Find where the given text appears and provide that cell's center as (x, y) coordinate. 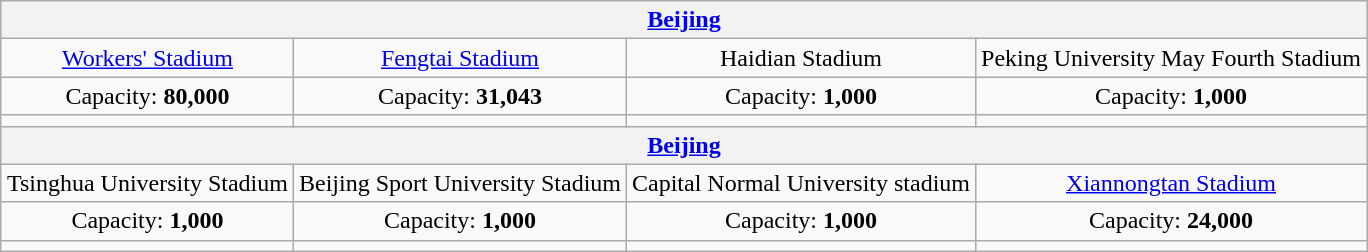
Capacity: 80,000 (147, 96)
Fengtai Stadium (460, 58)
Capacity: 24,000 (1172, 221)
Xiannongtan Stadium (1172, 183)
Haidian Stadium (802, 58)
Capital Normal University stadium (802, 183)
Beijing Sport University Stadium (460, 183)
Capacity: 31,043 (460, 96)
Tsinghua University Stadium (147, 183)
Peking University May Fourth Stadium (1172, 58)
Workers' Stadium (147, 58)
